Detect which cell encompasses the target text, then output its (X, Y) center coordinate. 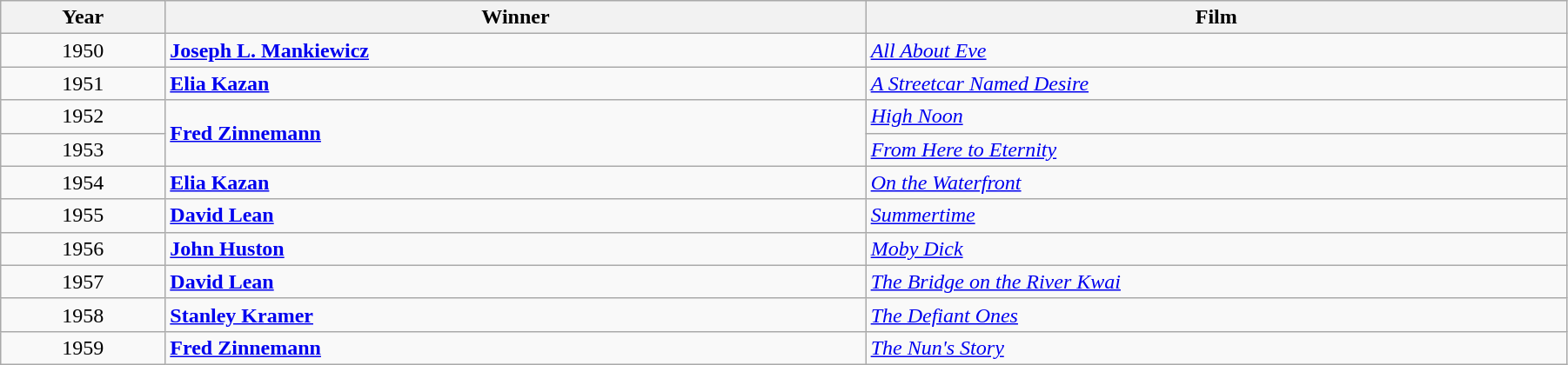
Moby Dick (1216, 249)
Year (84, 17)
Winner (515, 17)
1954 (84, 182)
John Huston (515, 249)
From Here to Eternity (1216, 149)
Joseph L. Mankiewicz (515, 50)
A Streetcar Named Desire (1216, 83)
All About Eve (1216, 50)
The Defiant Ones (1216, 315)
1959 (84, 348)
High Noon (1216, 116)
Film (1216, 17)
1950 (84, 50)
1957 (84, 282)
1953 (84, 149)
1958 (84, 315)
1952 (84, 116)
Stanley Kramer (515, 315)
The Bridge on the River Kwai (1216, 282)
Summertime (1216, 216)
The Nun's Story (1216, 348)
1955 (84, 216)
1956 (84, 249)
1951 (84, 83)
On the Waterfront (1216, 182)
